Capture the cell that displays the provided text and extract its (X, Y) central coordinate. 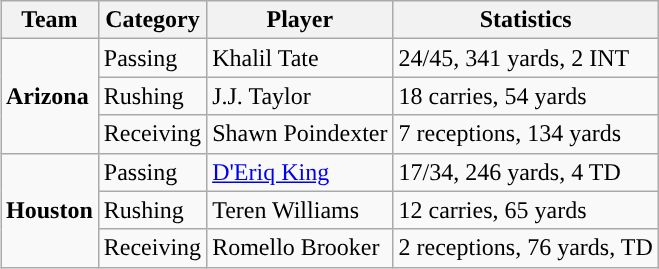
12 carries, 65 yards (526, 210)
18 carries, 54 yards (526, 96)
7 receptions, 134 yards (526, 134)
17/34, 246 yards, 4 TD (526, 172)
Romello Brooker (300, 248)
Team (49, 20)
Houston (49, 210)
Player (300, 20)
24/45, 341 yards, 2 INT (526, 58)
Category (152, 20)
Khalil Tate (300, 58)
Arizona (49, 96)
2 receptions, 76 yards, TD (526, 248)
Teren Williams (300, 210)
D'Eriq King (300, 172)
J.J. Taylor (300, 96)
Shawn Poindexter (300, 134)
Statistics (526, 20)
